From the cell containing the given text, extract its center point as (x, y) coordinate. 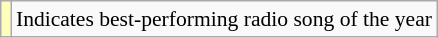
Indicates best-performing radio song of the year (224, 19)
